Provide the (X, Y) coordinate of the cell's center where the given text is located.  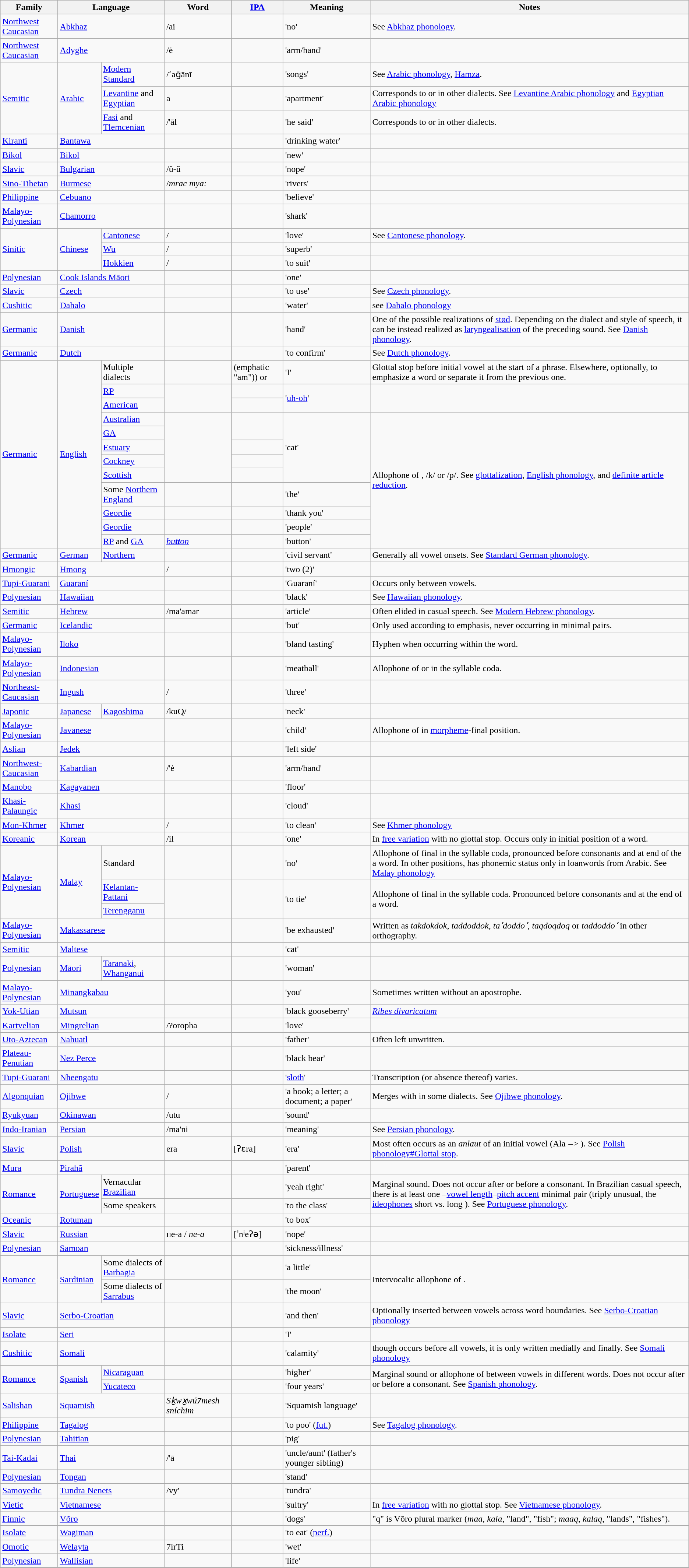
Standard (133, 863)
Persian (111, 1129)
Mutsun (111, 1011)
Adyghe (111, 50)
'calamity' (327, 1353)
'water' (327, 305)
Often left unwritten. (529, 1039)
Algonquian (29, 1096)
Some speakers (133, 1206)
'and then' (327, 1315)
English (79, 454)
Allophone of , /k/ or /p/. See glottalization, English phonology, and definite article reduction. (529, 480)
Aslian (29, 749)
Northeast-Caucasian (29, 692)
Czech (111, 291)
'apartment' (327, 98)
Serbo-Croatian (111, 1315)
Ribes divaricatum (529, 1011)
'rivers' (327, 183)
/?oropha (198, 1025)
Khasi (111, 806)
Generally all vowel onsets. See Standard German phonology. (529, 555)
Tahitian (111, 1439)
'the' (327, 494)
'button' (327, 541)
Ryukyuan (29, 1115)
Kiranti (29, 141)
Allophone of or in the syllable coda. (529, 668)
Kagoshima (133, 711)
Burmese (111, 183)
'be exhausted' (327, 930)
'believe' (327, 197)
Finnic (29, 1519)
Estuary (133, 447)
Sino-Tibetan (29, 183)
/utu (198, 1115)
Chamorro (111, 216)
Hmong (111, 569)
Iloko (111, 644)
7írTi (198, 1547)
'uncle/aunt' (father's younger sibling) (327, 1458)
'but' (327, 625)
'a little' (327, 1267)
'songs' (327, 74)
/ė (198, 50)
'meatball' (327, 668)
See Hawaiian phonology. (529, 597)
Hokkien (133, 263)
Okinawan (111, 1115)
RP and GA (133, 541)
Bulgarian (111, 169)
/ma'amar (198, 611)
'sloth' (327, 1077)
a (198, 98)
'thank you' (327, 513)
Optionally inserted between vowels across word boundaries. See Serbo-Croatian phonology (529, 1315)
Taranaki, Whanganui (133, 968)
Vietnamese (111, 1505)
Oceanic (29, 1220)
Tundra Nenets (111, 1491)
Nez Perce (111, 1058)
Ingush (111, 692)
Māori (79, 968)
Levantine and Egyptian (133, 98)
'floor' (327, 787)
Mon-Khmer (29, 825)
Occurs only between vowels. (529, 583)
'three' (327, 692)
'parent' (327, 1168)
See Persian phonology. (529, 1129)
'black bear' (327, 1058)
Cockney (133, 461)
Sardinian (79, 1279)
Kartvelian (29, 1025)
Russian (111, 1234)
Wu (133, 249)
Pirahã (111, 1168)
/ma'ni (198, 1129)
Polish (111, 1149)
Only used according to emphasis, never occurring in minimal pairs. (529, 625)
Dahalo (111, 305)
See Khmer phonology (529, 825)
Notes (529, 7)
Khmer (111, 825)
Yucateco (133, 1386)
/'āl (198, 122)
Wallisian (111, 1561)
see Dahalo phonology (529, 305)
'to use' (327, 291)
'bland tasting' (327, 644)
era (198, 1149)
Word (198, 7)
Some dialects of Sarrabus (133, 1292)
/kuQ/ (198, 711)
'four years' (327, 1386)
Hmongic (29, 569)
Javanese (111, 730)
Abkhaz (111, 27)
Vietic (29, 1505)
'neck' (327, 711)
'black' (327, 597)
'child' (327, 730)
Kagayanen (111, 787)
'yeah right' (327, 1187)
Some dialects of Barbagia (133, 1267)
'to confirm' (327, 353)
Mura (29, 1168)
Written as takdokdok, taddoddok, taʼdoddoʼ, taqdoqdoq or taddoddoʼ in other orthography. (529, 930)
Omotic (29, 1547)
Võro (111, 1519)
GA (133, 433)
Modern Standard (133, 74)
Korean (111, 839)
'left side' (327, 749)
Allophone of final in the syllable coda. Pronounced before consonants and at the end of a word. (529, 899)
See Abkhaz phonology. (529, 27)
Some Northern England (133, 494)
See Dutch phonology. (529, 353)
Fasi and Tlemcenian (133, 122)
'Guaraní' (327, 583)
Hebrew (111, 611)
/ŭ-ŭ (198, 169)
'sickness/illness' (327, 1248)
Australian (133, 419)
[ˈnʲeʔə] (257, 1234)
Manobo (29, 787)
'father' (327, 1039)
German (79, 555)
Often elided in casual speech. See Modern Hebrew phonology. (529, 611)
/vy' (198, 1491)
'two (2)' (327, 569)
Sḵwx̱wú7mesh sníchim (198, 1406)
Tai-Kadai (29, 1458)
Ojibwe (111, 1096)
[ʔɛra] (257, 1149)
Family (29, 7)
Uto-Aztecan (29, 1039)
Dutch (111, 353)
Icelandic (111, 625)
Marginal sound or allophone of between vowels in different words. Does not occur after or before a consonant. See Spanish phonology. (529, 1379)
Cebuano (111, 197)
не-а / ne-a (198, 1234)
'wet' (327, 1547)
Plateau-Penutian (29, 1058)
Makassarese (111, 930)
Hyphen when occurring within the word. (529, 644)
'to the class' (327, 1206)
Scottish (133, 475)
'sound' (327, 1115)
Indo-Iranian (29, 1129)
Arabic (79, 98)
/il (198, 839)
Cook Islands Māori (111, 277)
'people' (327, 527)
'hand' (327, 329)
Spanish (79, 1379)
Intervocalic allophone of . (529, 1279)
See Czech phonology. (529, 291)
'to suit' (327, 263)
Allophone of in morpheme-final position. (529, 730)
(emphatic "am")) or (257, 372)
'pig' (327, 1439)
Merges with in some dialects. See Ojibwe phonology. (529, 1096)
'higher' (327, 1372)
Welayta (111, 1547)
/mrac mya: (198, 183)
'black gooseberry' (327, 1011)
Chinese (79, 249)
IPA (257, 7)
Mingrelian (111, 1025)
Jedek (111, 749)
Corresponds to or in other dialects. See Levantine Arabic phonology and Egyptian Arabic phonology (529, 98)
In free variation with no glottal stop. See Vietnamese phonology. (529, 1505)
In free variation with no glottal stop. Occurs only in initial position of a word. (529, 839)
Kabardian (111, 768)
Corresponds to or in other dialects. (529, 122)
American (133, 405)
Salishan (29, 1406)
'civil servant' (327, 555)
'era' (327, 1149)
Transcription (or absence thereof) varies. (529, 1077)
Glottal stop before initial vowel at the start of a phrase. Elsewhere, optionally, to emphasize a word or separate it from the previous one. (529, 372)
'to eat' (perf.) (327, 1533)
/'ė (198, 768)
'to poo' (fut.) (327, 1425)
Most often occurs as an anlaut of an initial vowel (Ala ‒> ). See Polish phonology#Glottal stop. (529, 1149)
'shark' (327, 216)
Danish (111, 329)
Kelantan-Pattani (133, 892)
Maltese (111, 949)
Thai (111, 1458)
See Cantonese phonology. (529, 235)
Sinitic (29, 249)
'to box' (327, 1220)
Nheengatu (111, 1077)
'life' (327, 1561)
Hawaiian (111, 597)
/'ā (198, 1458)
Wagiman (111, 1533)
"q" is Võro plural marker (maa, kala, "land", "fish"; maaq, kalaq, "lands", "fishes"). (529, 1519)
Cantonese (133, 235)
Guaraní (111, 583)
'he said' (327, 122)
Northern (133, 555)
Japonic (29, 711)
button (198, 541)
'article' (327, 611)
Meaning (327, 7)
Samoan (111, 1248)
'dogs' (327, 1519)
though occurs before all vowels, it is only written medially and finally. See Somali phonology (529, 1353)
/ai (198, 27)
Nicaraguan (133, 1372)
Japanese (79, 711)
'stand' (327, 1477)
'uh-oh' (327, 398)
Vernacular Brazilian (133, 1187)
Tongan (111, 1477)
Terengganu (133, 911)
See Arabic phonology, Hamza. (529, 74)
Malay (79, 882)
Squamish (111, 1406)
'to tie' (327, 899)
Indonesian (111, 668)
Koreanic (29, 839)
Samoyedic (29, 1491)
RP (133, 391)
'new' (327, 155)
Minangkabau (111, 993)
'tundra' (327, 1491)
Rotuman (111, 1220)
Seri (111, 1334)
'cloud' (327, 806)
Nahuatl (111, 1039)
'to clean' (327, 825)
'drinking water' (327, 141)
Tagalog (111, 1425)
'woman' (327, 968)
'you' (327, 993)
'Squamish language' (327, 1406)
Somali (111, 1353)
Portuguese (79, 1194)
'sultry' (327, 1505)
'meaning' (327, 1129)
Yok-Utian (29, 1011)
Northwest-Caucasian (29, 768)
'the moon' (327, 1292)
'a book; a letter; a document; a paper' (327, 1096)
Language (111, 7)
/ʾaḡānī (198, 74)
Multiple dialects (133, 372)
See Tagalog phonology. (529, 1425)
'superb' (327, 249)
Sometimes written without an apostrophe. (529, 993)
Bantawa (111, 141)
Khasi-Palaungic (29, 806)
